Locate the cell with the specified text and output its (X, Y) center coordinate. 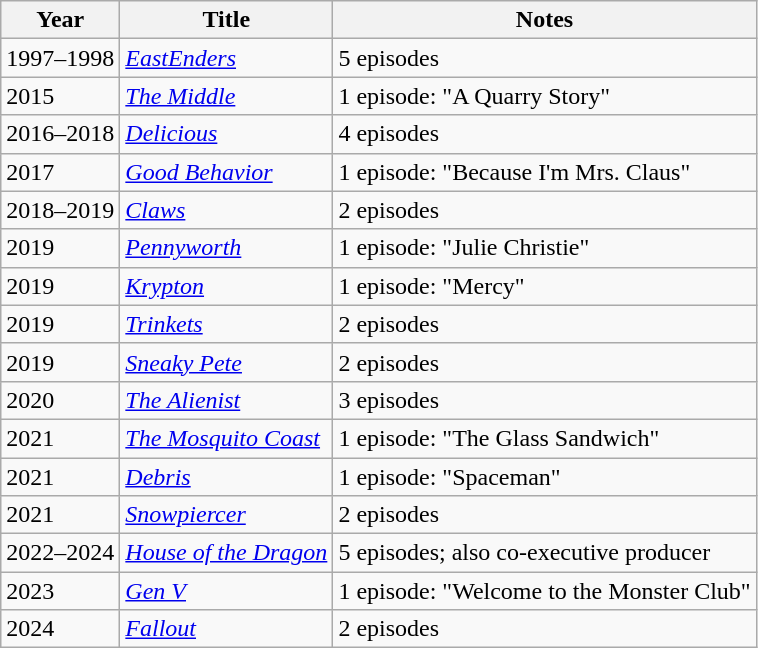
2018–2019 (60, 210)
1 episode: "Julie Christie" (544, 248)
1 episode: "Welcome to the Monster Club" (544, 591)
1997–1998 (60, 58)
4 episodes (544, 134)
Good Behavior (226, 172)
Title (226, 20)
2022–2024 (60, 553)
2024 (60, 629)
The Middle (226, 96)
1 episode: "A Quarry Story" (544, 96)
EastEnders (226, 58)
1 episode: "The Glass Sandwich" (544, 438)
Pennyworth (226, 248)
1 episode: "Spaceman" (544, 477)
2023 (60, 591)
The Alienist (226, 400)
2017 (60, 172)
5 episodes (544, 58)
House of the Dragon (226, 553)
Krypton (226, 286)
5 episodes; also co-executive producer (544, 553)
3 episodes (544, 400)
The Mosquito Coast (226, 438)
Notes (544, 20)
Debris (226, 477)
Snowpiercer (226, 515)
2020 (60, 400)
2016–2018 (60, 134)
1 episode: "Because I'm Mrs. Claus" (544, 172)
Claws (226, 210)
1 episode: "Mercy" (544, 286)
Gen V (226, 591)
Trinkets (226, 324)
2015 (60, 96)
Year (60, 20)
Delicious (226, 134)
Sneaky Pete (226, 362)
Fallout (226, 629)
